Capture the cell that displays the provided text and extract its [x, y] central coordinate. 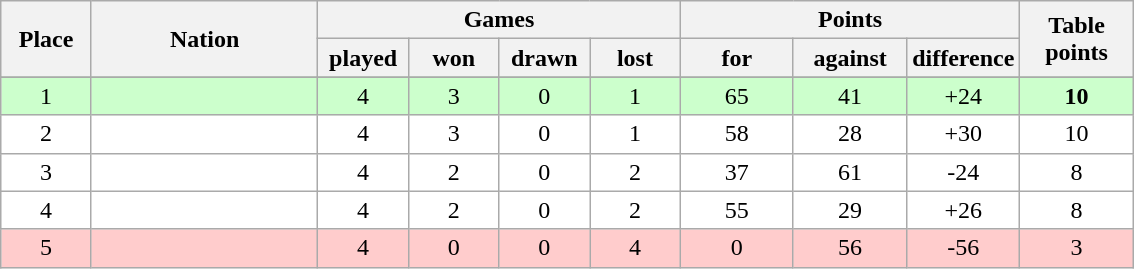
29 [850, 210]
Points [850, 20]
+24 [964, 96]
Games [499, 20]
65 [736, 96]
37 [736, 172]
28 [850, 134]
Tablepoints [1076, 39]
for [736, 58]
+30 [964, 134]
61 [850, 172]
5 [46, 248]
Nation [204, 39]
drawn [544, 58]
-56 [964, 248]
58 [736, 134]
played [364, 58]
-24 [964, 172]
lost [636, 58]
55 [736, 210]
41 [850, 96]
Place [46, 39]
against [850, 58]
56 [850, 248]
difference [964, 58]
won [454, 58]
+26 [964, 210]
